Locate the cell with the specified text and output its (X, Y) center coordinate. 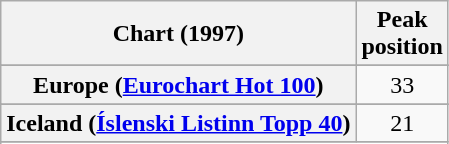
Europe (Eurochart Hot 100) (178, 85)
33 (402, 85)
21 (402, 123)
Peakposition (402, 34)
Iceland (Íslenski Listinn Topp 40) (178, 123)
Chart (1997) (178, 34)
